Return (X, Y) of the center of cell containing provided text 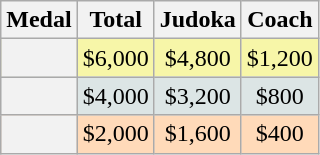
$800 (280, 96)
$400 (280, 134)
Total (116, 20)
$4,800 (198, 58)
$2,000 (116, 134)
Coach (280, 20)
$1,200 (280, 58)
$1,600 (198, 134)
$3,200 (198, 96)
Judoka (198, 20)
$4,000 (116, 96)
Medal (39, 20)
$6,000 (116, 58)
